Extract the (X, Y) coordinate from the center of the cell holding the provided text.  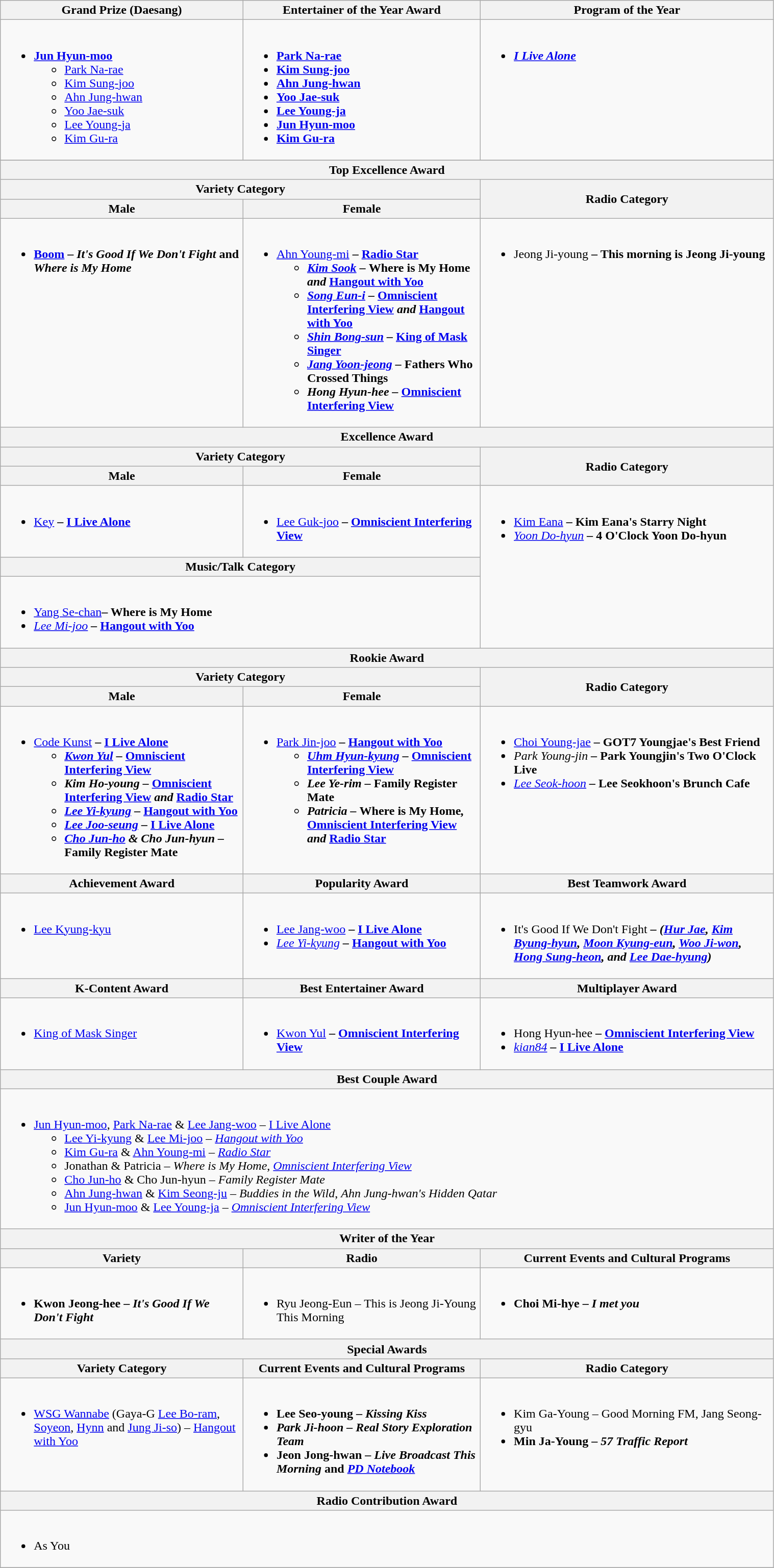
K-Content Award (122, 988)
Radio Contribution Award (387, 1501)
Yang Se-chan– Where is My HomeLee Mi-joo – Hangout with Yoo (241, 612)
Grand Prize (Daesang) (122, 10)
Excellence Award (387, 437)
Kim Ga-Young – Good Morning FM, Jang Seong-gyuMin Ja-Young – 57 Traffic Report (627, 1434)
Choi Mi-hye – I met you (627, 1303)
Hong Hyun-hee – Omniscient Interfering Viewkian84 – I Live Alone (627, 1034)
Lee Seo-young – Kissing KissPark Ji-hoon – Real Story Exploration TeamJeon Jong-hwan – Live Broadcast This Morning and PD Notebook (361, 1434)
Lee Jang-woo – I Live AloneLee Yi-kyung – Hangout with Yoo (361, 936)
Rookie Award (387, 657)
Multiplayer Award (627, 988)
Best Teamwork Award (627, 884)
Best Couple Award (387, 1079)
Jun Hyun-mooPark Na-raeKim Sung-jooAhn Jung-hwanYoo Jae-sukLee Young-jaKim Gu-ra (122, 90)
Lee Guk-joo – Omniscient Interfering View (361, 521)
King of Mask Singer (122, 1034)
Kim Eana – Kim Eana's Starry NightYoon Do-hyun – 4 O'Clock Yoon Do-hyun (627, 567)
Top Excellence Award (387, 170)
Popularity Award (361, 884)
Lee Kyung-kyu (122, 936)
Kwon Jeong-hee – It's Good If We Don't Fight (122, 1303)
Entertainer of the Year Award (361, 10)
Special Awards (387, 1349)
Program of the Year (627, 10)
Ryu Jeong-Eun – This is Jeong Ji-Young This Morning (361, 1303)
Radio (361, 1258)
Achievement Award (122, 884)
Choi Young-jae – GOT7 Youngjae's Best FriendPark Young-jin – Park Youngjin's Two O'Clock LiveLee Seok-hoon – Lee Seokhoon's Brunch Cafe (627, 790)
Music/Talk Category (241, 567)
Jeong Ji-young – This morning is Jeong Ji-young (627, 323)
Key – I Live Alone (122, 521)
Boom – It's Good If We Don't Fight and Where is My Home (122, 323)
As You (387, 1539)
Kwon Yul – Omniscient Interfering View (361, 1034)
Park Na-raeKim Sung-jooAhn Jung-hwanYoo Jae-sukLee Young-jaJun Hyun-mooKim Gu-ra (361, 90)
Best Entertainer Award (361, 988)
Writer of the Year (387, 1239)
WSG Wannabe (Gaya-G Lee Bo-ram, Soyeon, Hynn and Jung Ji-so) – Hangout with Yoo (122, 1434)
Variety (122, 1258)
It's Good If We Don't Fight – (Hur Jae, Kim Byung-hyun, Moon Kyung-eun, Woo Ji-won, Hong Sung-heon, and Lee Dae-hyung) (627, 936)
I Live Alone (627, 90)
